Determine the (X, Y) coordinate at the center of the cell enclosing the given text.  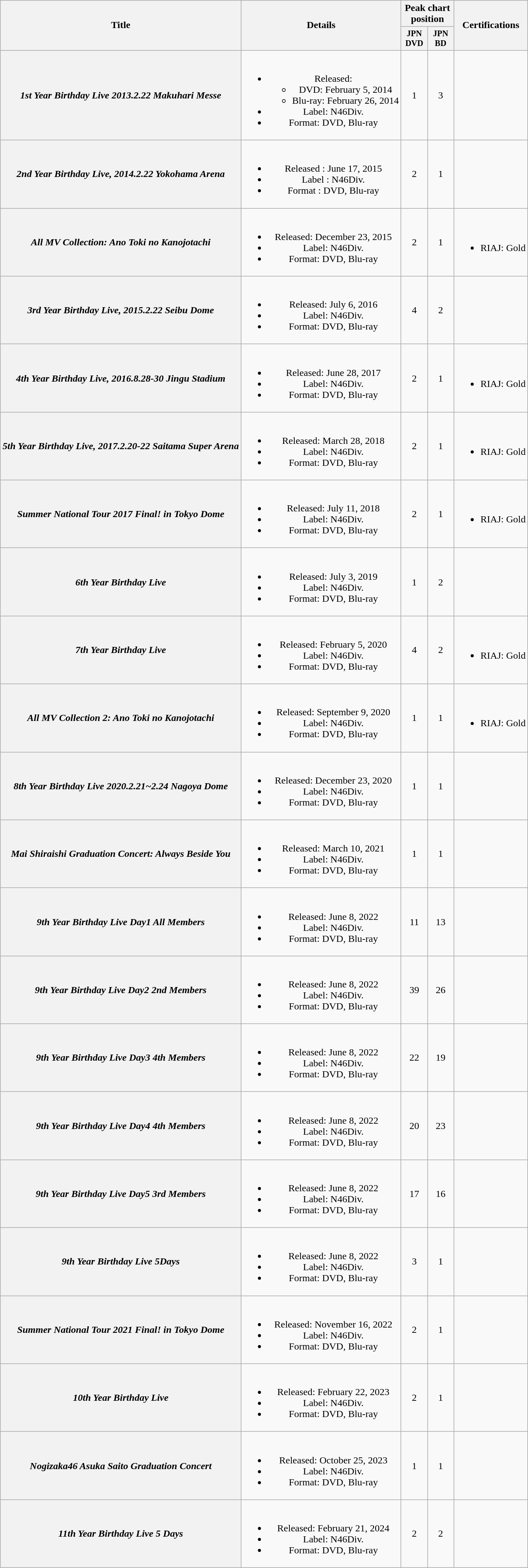
4th Year Birthday Live, 2016.8.28-30 Jingu Stadium (121, 378)
16 (441, 1194)
Released: February 22, 2023Label: N46Div.Format: DVD, Blu-ray (321, 1398)
17 (415, 1194)
Released: November 16, 2022Label: N46Div.Format: DVD, Blu-ray (321, 1330)
JPNBD (441, 39)
Summer National Tour 2017 Final! in Tokyo Dome (121, 514)
Released: February 21, 2024Label: N46Div.Format: DVD, Blu-ray (321, 1534)
All MV Collection 2: Ano Toki no Kanojotachi (121, 718)
9th Year Birthday Live Day3 4th Members (121, 1058)
Released: July 11, 2018Label: N46Div.Format: DVD, Blu-ray (321, 514)
23 (441, 1125)
11th Year Birthday Live 5 Days (121, 1534)
Peak chartposition (428, 14)
JPNDVD (415, 39)
8th Year Birthday Live 2020.2.21~2.24 Nagoya Dome (121, 786)
3rd Year Birthday Live, 2015.2.22 Seibu Dome (121, 310)
11 (415, 922)
9th Year Birthday Live Day1 All Members (121, 922)
20 (415, 1125)
Released: February 5, 2020Label: N46Div.Format: DVD, Blu-ray (321, 650)
Released: July 6, 2016Label: N46Div.Format: DVD, Blu-ray (321, 310)
Released : June 17, 2015Label : N46Div.Format : DVD, Blu-ray (321, 174)
Released: June 28, 2017Label: N46Div.Format: DVD, Blu-ray (321, 378)
Title (121, 25)
Released:DVD: February 5, 2014Blu-ray: February 26, 2014Label: N46Div.Format: DVD, Blu-ray (321, 95)
19 (441, 1058)
Released: December 23, 2015Label: N46Div.Format: DVD, Blu-ray (321, 242)
9th Year Birthday Live Day2 2nd Members (121, 989)
Released: September 9, 2020Label: N46Div.Format: DVD, Blu-ray (321, 718)
39 (415, 989)
Certifications (491, 25)
All MV Collection: Ano Toki no Kanojotachi (121, 242)
2nd Year Birthday Live, 2014.2.22 Yokohama Arena (121, 174)
22 (415, 1058)
6th Year Birthday Live (121, 582)
9th Year Birthday Live Day4 4th Members (121, 1125)
9th Year Birthday Live Day5 3rd Members (121, 1194)
Nogizaka46 Asuka Saito Graduation Concert (121, 1465)
Mai Shiraishi Graduation Concert: Always Beside You (121, 854)
9th Year Birthday Live 5Days (121, 1262)
Released: December 23, 2020Label: N46Div.Format: DVD, Blu-ray (321, 786)
Released: July 3, 2019Label: N46Div.Format: DVD, Blu-ray (321, 582)
1st Year Birthday Live 2013.2.22 Makuhari Messe (121, 95)
7th Year Birthday Live (121, 650)
Released: March 28, 2018Label: N46Div.Format: DVD, Blu-ray (321, 446)
13 (441, 922)
Summer National Tour 2021 Final! in Tokyo Dome (121, 1330)
Released: October 25, 2023Label: N46Div.Format: DVD, Blu-ray (321, 1465)
Released: March 10, 2021Label: N46Div.Format: DVD, Blu-ray (321, 854)
26 (441, 989)
10th Year Birthday Live (121, 1398)
5th Year Birthday Live, 2017.2.20-22 Saitama Super Arena (121, 446)
Details (321, 25)
